Pinpoint the cell where the given text exists, returning its (x, y) midpoint coordinate. 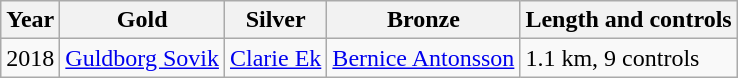
Guldborg Sovik (142, 58)
Year (30, 20)
Silver (275, 20)
Bernice Antonsson (424, 58)
Length and controls (628, 20)
Clarie Ek (275, 58)
Bronze (424, 20)
Gold (142, 20)
1.1 km, 9 controls (628, 58)
2018 (30, 58)
